For the text-containing cell, return its midpoint in [X, Y] coordinate format. 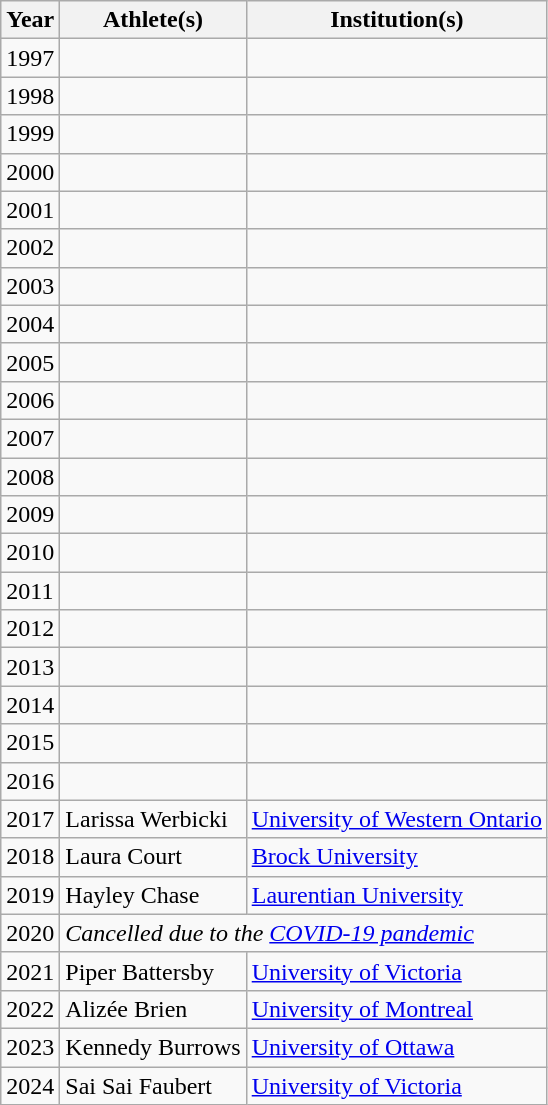
2007 [30, 438]
2000 [30, 172]
2017 [30, 819]
2009 [30, 515]
2021 [30, 971]
1997 [30, 58]
Hayley Chase [153, 895]
2018 [30, 857]
2010 [30, 553]
Sai Sai Faubert [153, 1085]
1998 [30, 96]
2001 [30, 210]
1999 [30, 134]
2016 [30, 781]
Piper Battersby [153, 971]
2006 [30, 400]
Alizée Brien [153, 1009]
2019 [30, 895]
2014 [30, 705]
Laura Court [153, 857]
Year [30, 20]
2020 [30, 933]
Larissa Werbicki [153, 819]
Kennedy Burrows [153, 1047]
2024 [30, 1085]
2011 [30, 591]
Brock University [396, 857]
2002 [30, 248]
University of Ottawa [396, 1047]
Cancelled due to the COVID-19 pandemic [304, 933]
Athlete(s) [153, 20]
Institution(s) [396, 20]
2012 [30, 629]
2004 [30, 324]
2005 [30, 362]
2022 [30, 1009]
2023 [30, 1047]
2015 [30, 743]
University of Montreal [396, 1009]
2013 [30, 667]
2003 [30, 286]
University of Western Ontario [396, 819]
2008 [30, 477]
Laurentian University [396, 895]
